For the text-containing cell, return its midpoint in [x, y] coordinate format. 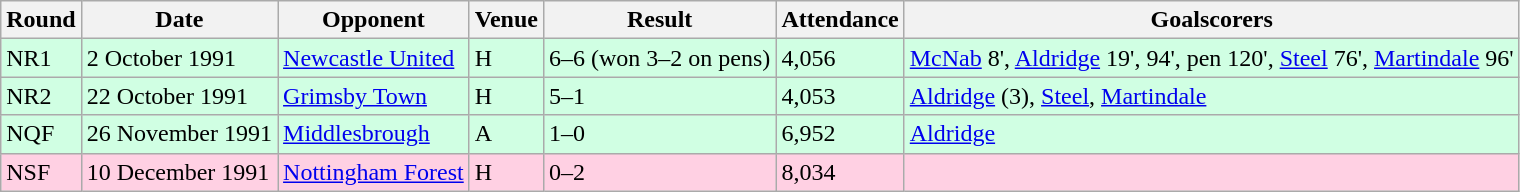
Attendance [840, 20]
Middlesbrough [374, 134]
NR1 [41, 58]
0–2 [659, 172]
6,952 [840, 134]
22 October 1991 [179, 96]
4,053 [840, 96]
NR2 [41, 96]
1–0 [659, 134]
10 December 1991 [179, 172]
2 October 1991 [179, 58]
8,034 [840, 172]
McNab 8', Aldridge 19', 94', pen 120', Steel 76', Martindale 96' [1212, 58]
NQF [41, 134]
Newcastle United [374, 58]
Result [659, 20]
Aldridge [1212, 134]
Venue [506, 20]
4,056 [840, 58]
Aldridge (3), Steel, Martindale [1212, 96]
6–6 (won 3–2 on pens) [659, 58]
Date [179, 20]
Round [41, 20]
NSF [41, 172]
Opponent [374, 20]
A [506, 134]
Nottingham Forest [374, 172]
Goalscorers [1212, 20]
5–1 [659, 96]
26 November 1991 [179, 134]
Grimsby Town [374, 96]
